Capture the cell that displays the provided text and extract its [x, y] central coordinate. 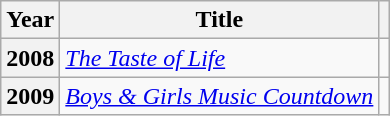
2009 [30, 96]
Boys & Girls Music Countdown [220, 96]
Title [220, 20]
2008 [30, 58]
Year [30, 20]
The Taste of Life [220, 58]
